Search for the cell housing the specified text and yield its [X, Y] center coordinate. 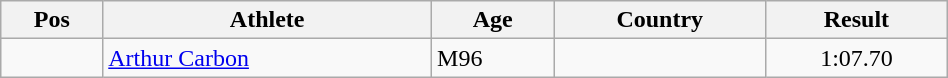
Age [493, 20]
Country [660, 20]
1:07.70 [857, 58]
M96 [493, 58]
Arthur Carbon [268, 58]
Athlete [268, 20]
Result [857, 20]
Pos [52, 20]
